Capture the cell that displays the provided text and extract its [x, y] central coordinate. 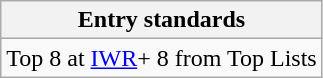
Top 8 at IWR+ 8 from Top Lists [162, 58]
Entry standards [162, 20]
